Scan for the cell matching the given text and deliver its (x, y) coordinate at center. 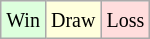
Loss (126, 20)
Draw (72, 20)
Win (24, 20)
